Identify which cell holds the provided text, then report its (X, Y) central coordinate. 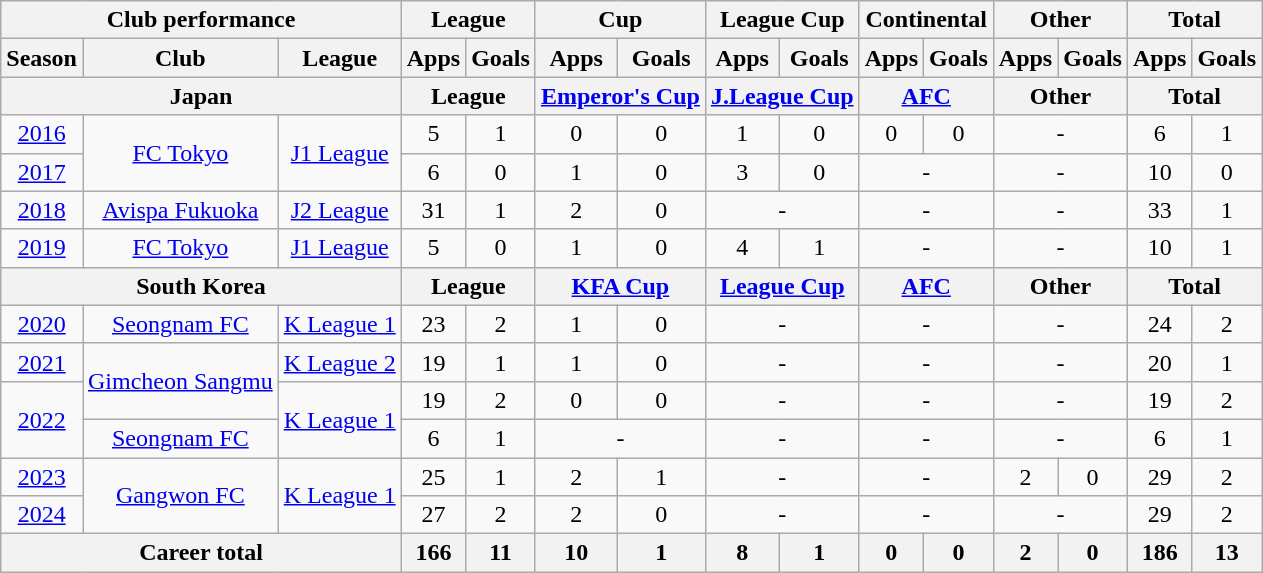
24 (1159, 324)
20 (1159, 362)
23 (433, 324)
Gangwon FC (180, 496)
Avispa Fukuoka (180, 210)
33 (1159, 210)
2023 (42, 477)
Club performance (201, 20)
2020 (42, 324)
South Korea (201, 286)
Japan (201, 96)
2019 (42, 248)
2017 (42, 172)
K League 2 (340, 362)
2016 (42, 134)
Club (180, 58)
2024 (42, 515)
Cup (620, 20)
Season (42, 58)
13 (1227, 553)
Career total (201, 553)
8 (742, 553)
27 (433, 515)
11 (501, 553)
186 (1159, 553)
2018 (42, 210)
31 (433, 210)
Continental (926, 20)
J2 League (340, 210)
2022 (42, 419)
KFA Cup (620, 286)
Gimcheon Sangmu (180, 381)
2021 (42, 362)
3 (742, 172)
166 (433, 553)
25 (433, 477)
Emperor's Cup (620, 96)
4 (742, 248)
J.League Cup (782, 96)
